Pinpoint the cell where the given text exists, returning its [X, Y] midpoint coordinate. 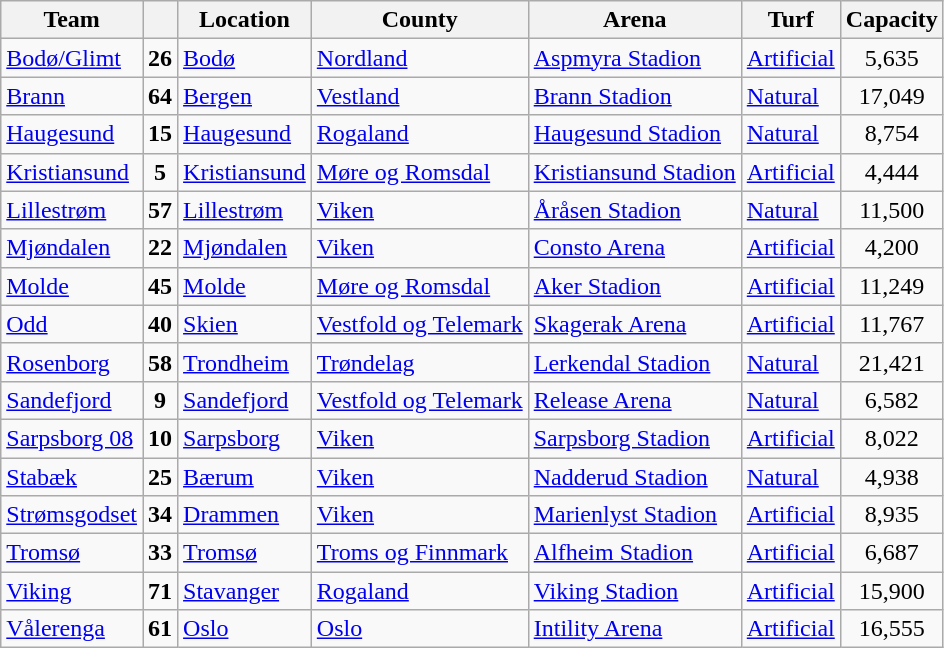
15,900 [892, 591]
8,754 [892, 134]
Viking [72, 591]
Vålerenga [72, 629]
71 [160, 591]
Viking Stadion [634, 591]
22 [160, 248]
8,022 [892, 438]
10 [160, 438]
Skagerak Arena [634, 324]
58 [160, 362]
Bodø/Glimt [72, 58]
Alfheim Stadion [634, 553]
County [420, 20]
16,555 [892, 629]
33 [160, 553]
Sarpsborg [245, 438]
8,935 [892, 515]
11,249 [892, 286]
9 [160, 400]
11,767 [892, 324]
26 [160, 58]
4,938 [892, 477]
Bærum [245, 477]
Åråsen Stadion [634, 210]
40 [160, 324]
Haugesund Stadion [634, 134]
Aspmyra Stadion [634, 58]
Stabæk [72, 477]
64 [160, 96]
Sarpsborg Stadion [634, 438]
Nadderud Stadion [634, 477]
Skien [245, 324]
6,582 [892, 400]
5 [160, 172]
Rosenborg [72, 362]
Aker Stadion [634, 286]
Intility Arena [634, 629]
Drammen [245, 515]
Brann [72, 96]
45 [160, 286]
Bergen [245, 96]
11,500 [892, 210]
25 [160, 477]
57 [160, 210]
Stavanger [245, 591]
4,444 [892, 172]
Release Arena [634, 400]
6,687 [892, 553]
Vestland [420, 96]
Team [72, 20]
Nordland [420, 58]
17,049 [892, 96]
Odd [72, 324]
Marienlyst Stadion [634, 515]
Location [245, 20]
Capacity [892, 20]
Turf [790, 20]
Trondheim [245, 362]
34 [160, 515]
Arena [634, 20]
Consto Arena [634, 248]
Strømsgodset [72, 515]
4,200 [892, 248]
Brann Stadion [634, 96]
5,635 [892, 58]
15 [160, 134]
21,421 [892, 362]
Lerkendal Stadion [634, 362]
Bodø [245, 58]
61 [160, 629]
Kristiansund Stadion [634, 172]
Troms og Finnmark [420, 553]
Trøndelag [420, 362]
Sarpsborg 08 [72, 438]
